Find where the given text appears and provide that cell's center as [x, y] coordinate. 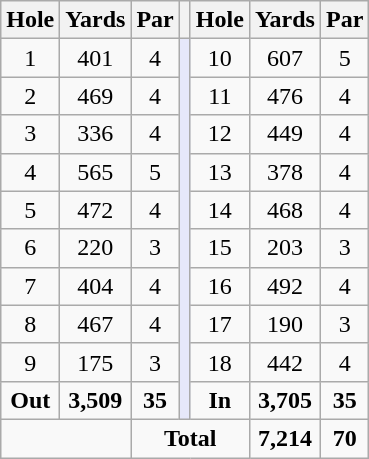
175 [96, 362]
404 [96, 286]
10 [220, 58]
13 [220, 172]
449 [284, 134]
492 [284, 286]
469 [96, 96]
565 [96, 172]
442 [284, 362]
336 [96, 134]
7 [30, 286]
220 [96, 248]
Total [190, 438]
476 [284, 96]
378 [284, 172]
16 [220, 286]
18 [220, 362]
3,705 [284, 400]
1 [30, 58]
70 [344, 438]
203 [284, 248]
607 [284, 58]
14 [220, 210]
15 [220, 248]
12 [220, 134]
11 [220, 96]
17 [220, 324]
In [220, 400]
6 [30, 248]
9 [30, 362]
401 [96, 58]
7,214 [284, 438]
3,509 [96, 400]
Out [30, 400]
472 [96, 210]
190 [284, 324]
468 [284, 210]
8 [30, 324]
467 [96, 324]
2 [30, 96]
